Scan for the cell matching the given text and deliver its [x, y] coordinate at center. 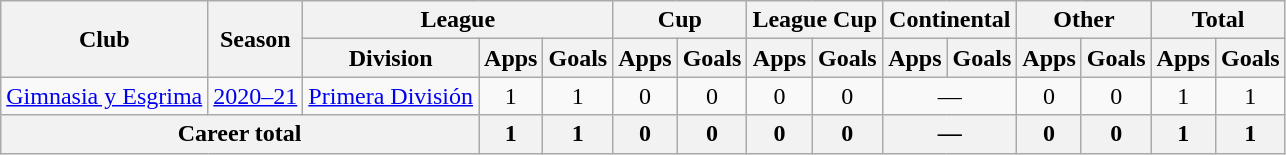
Career total [240, 134]
Total [1218, 20]
Other [1084, 20]
Club [104, 39]
Primera División [391, 96]
Cup [680, 20]
2020–21 [256, 96]
Gimnasia y Esgrima [104, 96]
Division [391, 58]
Continental [950, 20]
Season [256, 39]
League Cup [815, 20]
League [458, 20]
